From the cell containing the given text, extract its center point as [X, Y] coordinate. 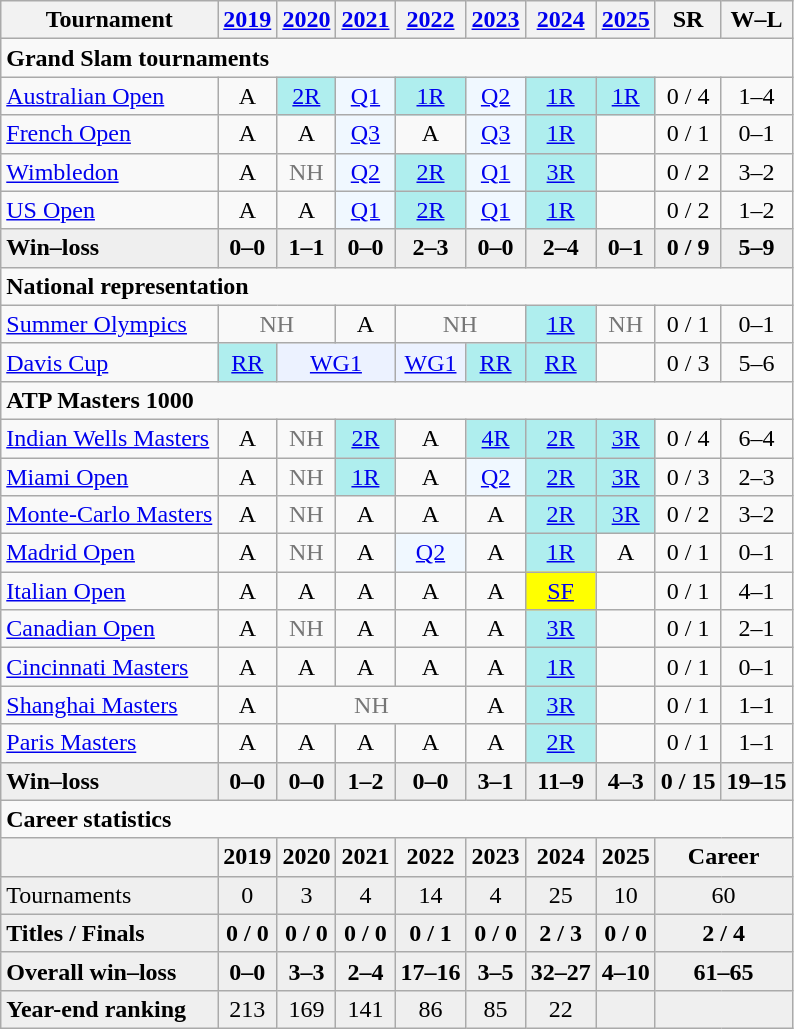
Canadian Open [110, 629]
17–16 [430, 971]
SR [688, 20]
US Open [110, 210]
3 [306, 895]
National representation [396, 286]
Summer Olympics [110, 324]
Paris Masters [110, 743]
French Open [110, 134]
Italian Open [110, 591]
86 [430, 1009]
ATP Masters 1000 [396, 400]
4–1 [756, 591]
Career [724, 857]
3–1 [496, 781]
2 / 4 [724, 933]
25 [560, 895]
60 [724, 895]
Madrid Open [110, 553]
169 [306, 1009]
Tournament [110, 20]
1–4 [756, 96]
3–3 [306, 971]
0 [248, 895]
5–6 [756, 362]
213 [248, 1009]
Monte-Carlo Masters [110, 515]
2–1 [756, 629]
4–3 [626, 781]
141 [366, 1009]
32–27 [560, 971]
Year-end ranking [110, 1009]
SF [560, 591]
W–L [756, 20]
19–15 [756, 781]
10 [626, 895]
Davis Cup [110, 362]
61–65 [724, 971]
Miami Open [110, 477]
11–9 [560, 781]
Tournaments [110, 895]
4–10 [626, 971]
22 [560, 1009]
4R [496, 438]
Grand Slam tournaments [396, 58]
6–4 [756, 438]
14 [430, 895]
Indian Wells Masters [110, 438]
Career statistics [396, 819]
2 / 3 [560, 933]
Australian Open [110, 96]
85 [496, 1009]
Wimbledon [110, 172]
5–9 [756, 248]
0 / 9 [688, 248]
Cincinnati Masters [110, 667]
3–5 [496, 971]
Overall win–loss [110, 971]
Shanghai Masters [110, 705]
Titles / Finals [110, 933]
0 / 15 [688, 781]
